Extract the [x, y] coordinate from the center of the cell holding the provided text.  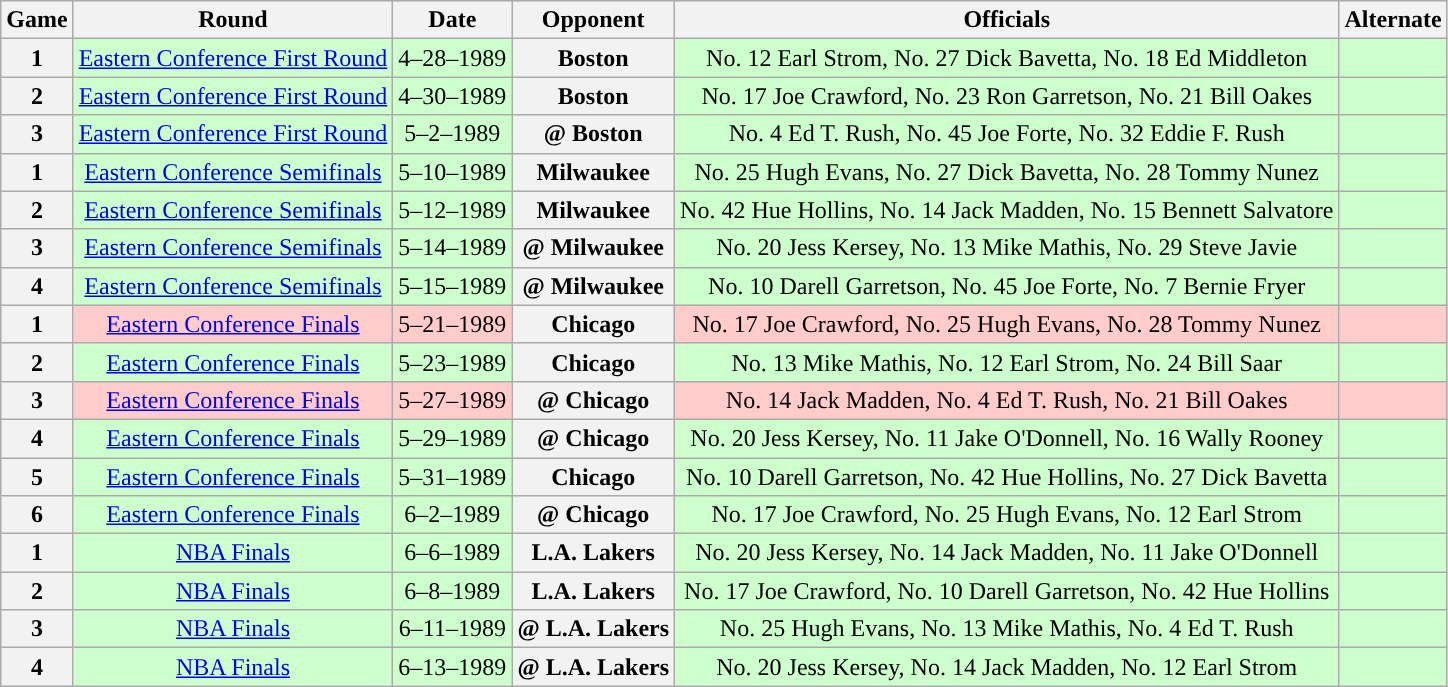
No. 10 Darell Garretson, No. 45 Joe Forte, No. 7 Bernie Fryer [1007, 286]
No. 12 Earl Strom, No. 27 Dick Bavetta, No. 18 Ed Middleton [1007, 58]
Round [233, 20]
No. 17 Joe Crawford, No. 10 Darell Garretson, No. 42 Hue Hollins [1007, 591]
No. 17 Joe Crawford, No. 25 Hugh Evans, No. 12 Earl Strom [1007, 515]
No. 42 Hue Hollins, No. 14 Jack Madden, No. 15 Bennett Salvatore [1007, 210]
5–10–1989 [452, 172]
No. 14 Jack Madden, No. 4 Ed T. Rush, No. 21 Bill Oakes [1007, 400]
6 [37, 515]
Game [37, 20]
Alternate [1393, 20]
5–27–1989 [452, 400]
5–2–1989 [452, 134]
6–13–1989 [452, 667]
No. 25 Hugh Evans, No. 13 Mike Mathis, No. 4 Ed T. Rush [1007, 629]
6–11–1989 [452, 629]
No. 20 Jess Kersey, No. 14 Jack Madden, No. 12 Earl Strom [1007, 667]
No. 20 Jess Kersey, No. 13 Mike Mathis, No. 29 Steve Javie [1007, 248]
5–29–1989 [452, 438]
4–30–1989 [452, 96]
@ Boston [594, 134]
No. 20 Jess Kersey, No. 11 Jake O'Donnell, No. 16 Wally Rooney [1007, 438]
No. 4 Ed T. Rush, No. 45 Joe Forte, No. 32 Eddie F. Rush [1007, 134]
No. 17 Joe Crawford, No. 23 Ron Garretson, No. 21 Bill Oakes [1007, 96]
5 [37, 477]
5–31–1989 [452, 477]
Opponent [594, 20]
No. 17 Joe Crawford, No. 25 Hugh Evans, No. 28 Tommy Nunez [1007, 324]
5–23–1989 [452, 362]
Officials [1007, 20]
Date [452, 20]
5–15–1989 [452, 286]
6–8–1989 [452, 591]
5–21–1989 [452, 324]
No. 10 Darell Garretson, No. 42 Hue Hollins, No. 27 Dick Bavetta [1007, 477]
6–6–1989 [452, 553]
No. 13 Mike Mathis, No. 12 Earl Strom, No. 24 Bill Saar [1007, 362]
6–2–1989 [452, 515]
No. 25 Hugh Evans, No. 27 Dick Bavetta, No. 28 Tommy Nunez [1007, 172]
5–14–1989 [452, 248]
5–12–1989 [452, 210]
No. 20 Jess Kersey, No. 14 Jack Madden, No. 11 Jake O'Donnell [1007, 553]
4–28–1989 [452, 58]
